Scan for the cell matching the given text and deliver its (X, Y) coordinate at center. 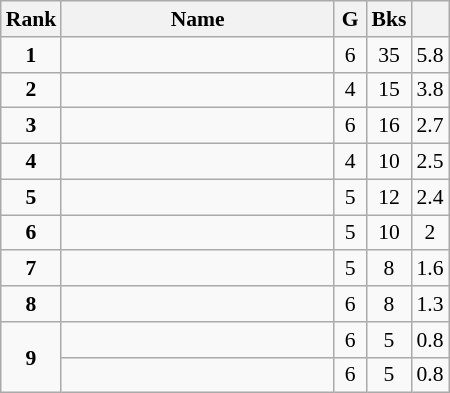
3.8 (430, 90)
2.5 (430, 162)
1 (32, 55)
Rank (32, 19)
35 (390, 55)
7 (32, 269)
2.4 (430, 197)
Bks (390, 19)
G (350, 19)
1.6 (430, 269)
16 (390, 126)
12 (390, 197)
9 (32, 358)
5.8 (430, 55)
3 (32, 126)
Name (198, 19)
1.3 (430, 304)
15 (390, 90)
2.7 (430, 126)
